Extract the (x, y) coordinate from the center of the cell holding the provided text.  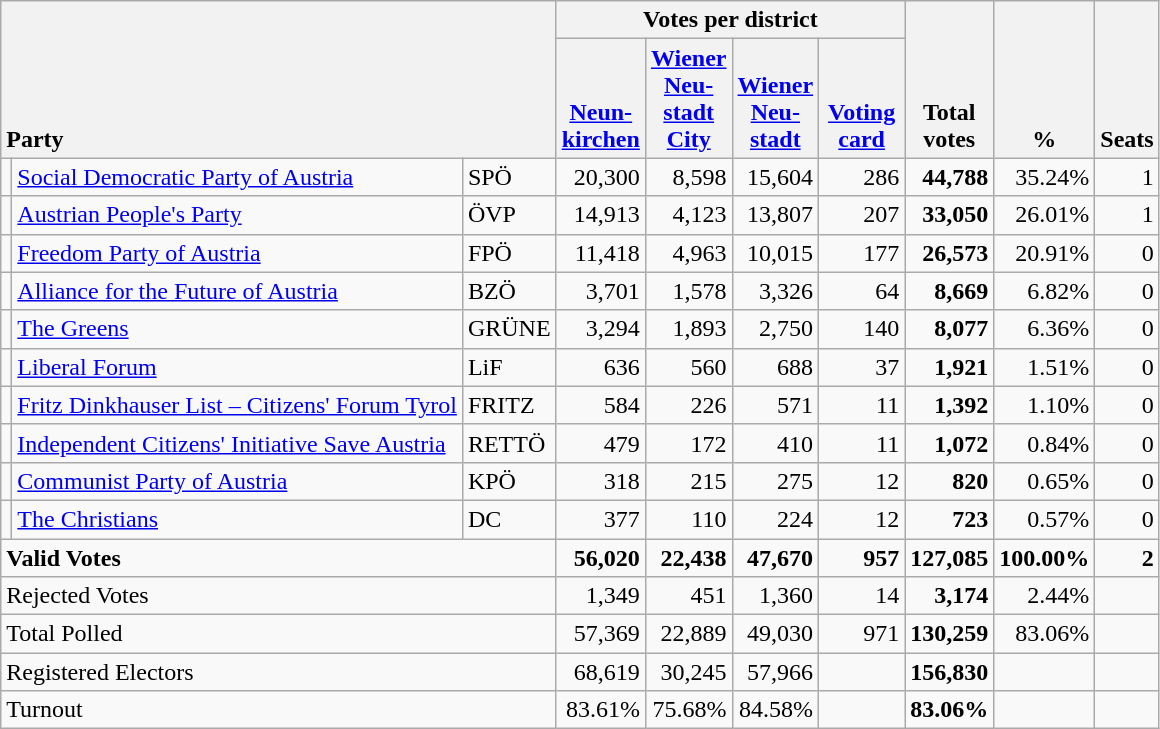
WienerNeu-stadt (776, 98)
207 (862, 215)
1,893 (688, 329)
GRÜNE (509, 329)
1.10% (1044, 405)
BZÖ (509, 291)
The Christians (238, 519)
26.01% (1044, 215)
14,913 (600, 215)
723 (950, 519)
226 (688, 405)
3,701 (600, 291)
6.82% (1044, 291)
Fritz Dinkhauser List – Citizens' Forum Tyrol (238, 405)
377 (600, 519)
1.51% (1044, 367)
FRITZ (509, 405)
479 (600, 443)
4,963 (688, 253)
Rejected Votes (278, 596)
LiF (509, 367)
318 (600, 481)
20.91% (1044, 253)
8,598 (688, 177)
20,300 (600, 177)
RETTÖ (509, 443)
75.68% (688, 710)
33,050 (950, 215)
957 (862, 557)
14 (862, 596)
1,578 (688, 291)
84.58% (776, 710)
Registered Electors (278, 672)
971 (862, 634)
Votingcard (862, 98)
0.65% (1044, 481)
44,788 (950, 177)
Party (278, 80)
WienerNeu-stadtCity (688, 98)
110 (688, 519)
The Greens (238, 329)
584 (600, 405)
11,418 (600, 253)
820 (950, 481)
1,392 (950, 405)
47,670 (776, 557)
FPÖ (509, 253)
2 (1127, 557)
560 (688, 367)
215 (688, 481)
1,360 (776, 596)
2.44% (1044, 596)
451 (688, 596)
Totalvotes (950, 80)
83.61% (600, 710)
1,349 (600, 596)
1,072 (950, 443)
SPÖ (509, 177)
8,669 (950, 291)
636 (600, 367)
10,015 (776, 253)
8,077 (950, 329)
3,174 (950, 596)
Neun-kirchen (600, 98)
130,259 (950, 634)
172 (688, 443)
15,604 (776, 177)
Alliance for the Future of Austria (238, 291)
127,085 (950, 557)
Freedom Party of Austria (238, 253)
Social Democratic Party of Austria (238, 177)
Seats (1127, 80)
410 (776, 443)
DC (509, 519)
ÖVP (509, 215)
275 (776, 481)
0.84% (1044, 443)
57,966 (776, 672)
2,750 (776, 329)
57,369 (600, 634)
Total Polled (278, 634)
64 (862, 291)
Valid Votes (278, 557)
1,921 (950, 367)
224 (776, 519)
Liberal Forum (238, 367)
KPÖ (509, 481)
156,830 (950, 672)
13,807 (776, 215)
26,573 (950, 253)
37 (862, 367)
688 (776, 367)
30,245 (688, 672)
100.00% (1044, 557)
Votes per district (730, 20)
Independent Citizens' Initiative Save Austria (238, 443)
571 (776, 405)
% (1044, 80)
49,030 (776, 634)
Communist Party of Austria (238, 481)
Turnout (278, 710)
0.57% (1044, 519)
3,294 (600, 329)
68,619 (600, 672)
140 (862, 329)
35.24% (1044, 177)
56,020 (600, 557)
22,889 (688, 634)
286 (862, 177)
3,326 (776, 291)
22,438 (688, 557)
177 (862, 253)
6.36% (1044, 329)
Austrian People's Party (238, 215)
4,123 (688, 215)
